Return the [x, y] coordinate for the center point of the cell that contains the specified text.  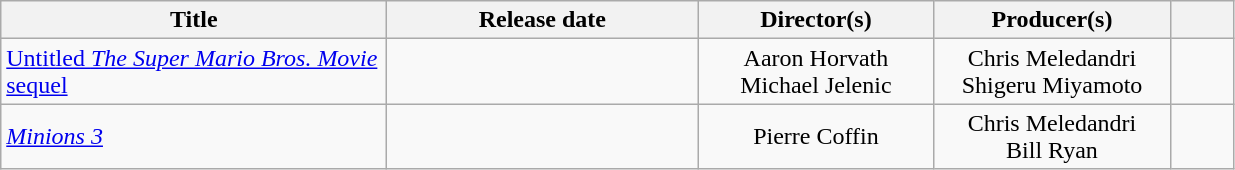
Aaron HorvathMichael Jelenic [816, 72]
Untitled The Super Mario Bros. Movie sequel [194, 72]
Title [194, 20]
Release date [542, 20]
Pierre Coffin [816, 136]
Chris MeledandriBill Ryan [1052, 136]
Chris MeledandriShigeru Miyamoto [1052, 72]
Minions 3 [194, 136]
Director(s) [816, 20]
Producer(s) [1052, 20]
